Scan for the cell matching the given text and deliver its (x, y) coordinate at center. 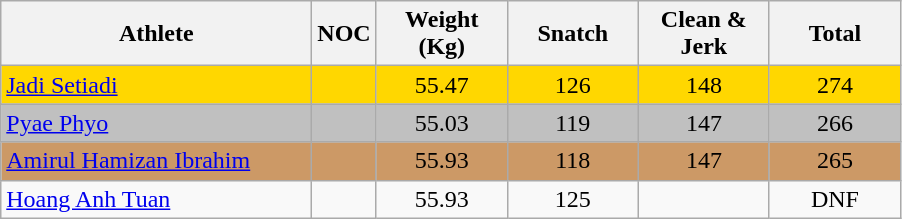
Clean & Jerk (704, 34)
119 (572, 123)
Amirul Hamizan Ibrahim (156, 161)
118 (572, 161)
Total (834, 34)
55.03 (442, 123)
265 (834, 161)
NOC (344, 34)
Athlete (156, 34)
126 (572, 85)
Weight (Kg) (442, 34)
Jadi Setiadi (156, 85)
148 (704, 85)
266 (834, 123)
55.47 (442, 85)
274 (834, 85)
Pyae Phyo (156, 123)
DNF (834, 199)
125 (572, 199)
Hoang Anh Tuan (156, 199)
Snatch (572, 34)
